Return [x, y] of the center of cell containing provided text 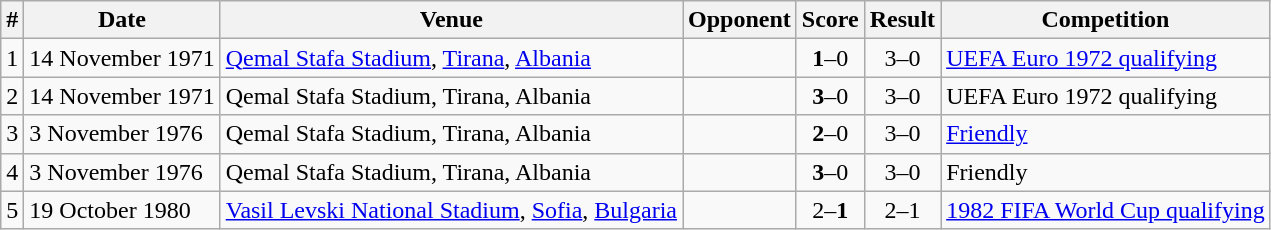
1982 FIFA World Cup qualifying [1106, 210]
Competition [1106, 20]
# [12, 20]
Date [122, 20]
2–0 [830, 134]
1 [12, 58]
Opponent [740, 20]
1–0 [830, 58]
Score [830, 20]
3 [12, 134]
19 October 1980 [122, 210]
4 [12, 172]
Venue [451, 20]
5 [12, 210]
Vasil Levski National Stadium, Sofia, Bulgaria [451, 210]
Result [902, 20]
2 [12, 96]
